Output the [X, Y] coordinate of the center of the cell containing the given text.  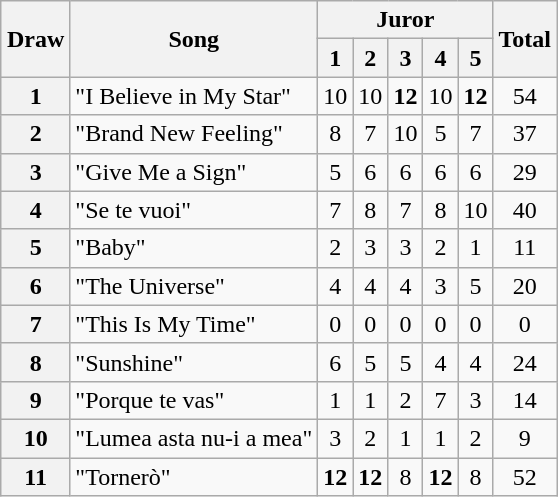
"Tornerò" [194, 477]
37 [525, 134]
"Porque te vas" [194, 400]
52 [525, 477]
"This Is My Time" [194, 324]
"Lumea asta nu-i a mea" [194, 438]
Song [194, 39]
"The Universe" [194, 286]
"Give Me a Sign" [194, 172]
Draw [35, 39]
"Baby" [194, 248]
29 [525, 172]
54 [525, 96]
20 [525, 286]
40 [525, 210]
14 [525, 400]
"I Believe in My Star" [194, 96]
"Se te vuoi" [194, 210]
"Sunshine" [194, 362]
"Brand New Feeling" [194, 134]
Juror [406, 20]
Total [525, 39]
24 [525, 362]
